Scan for the cell matching the given text and deliver its [x, y] coordinate at center. 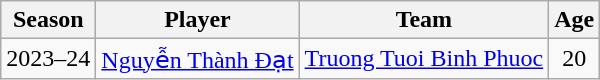
Nguyễn Thành Đạt [198, 59]
Team [424, 20]
20 [574, 59]
2023–24 [48, 59]
Season [48, 20]
Truong Tuoi Binh Phuoc [424, 59]
Age [574, 20]
Player [198, 20]
